Provide the [X, Y] coordinate of the cell's center where the given text is located.  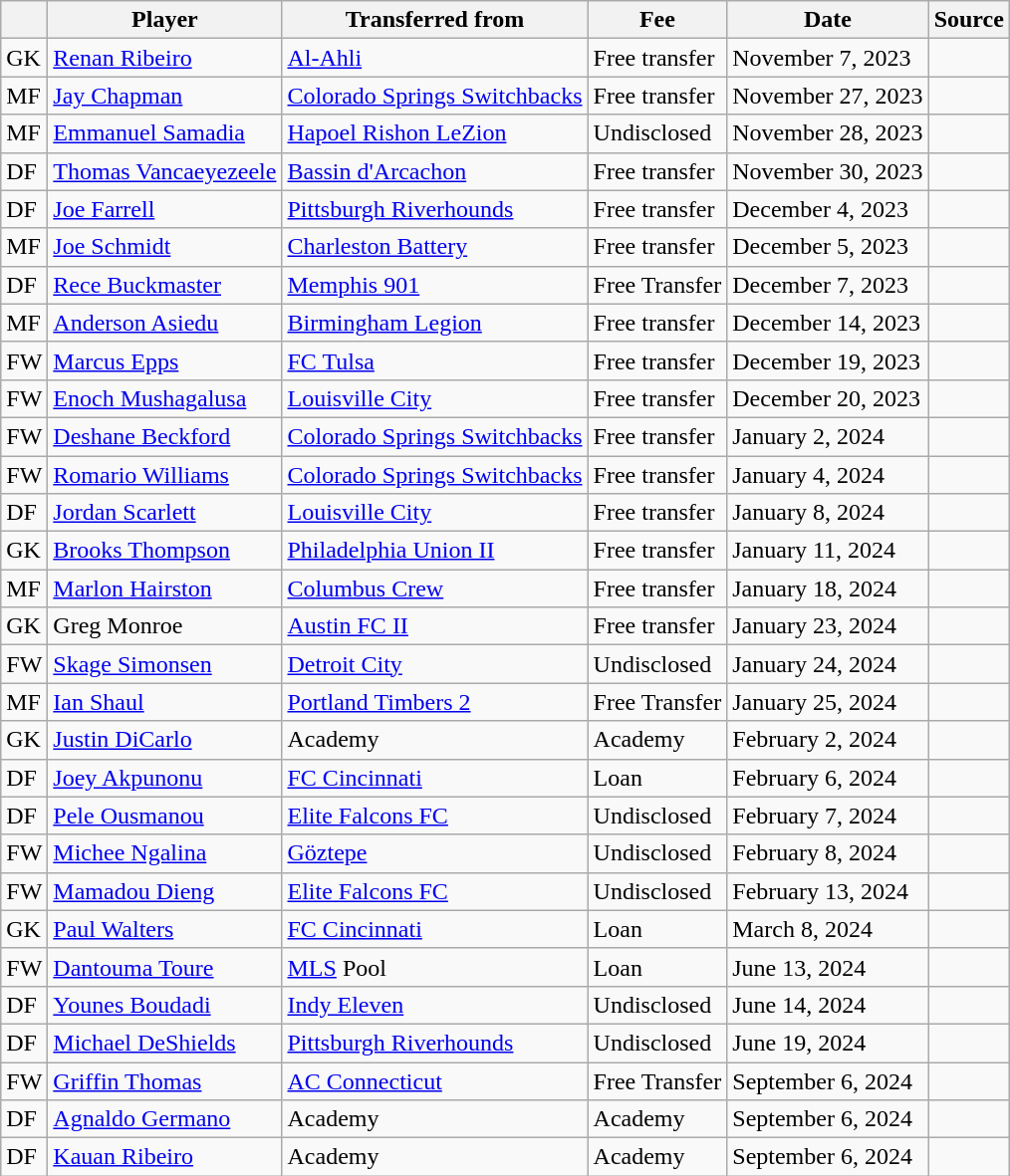
Skage Simonsen [165, 664]
November 27, 2023 [828, 96]
February 7, 2024 [828, 816]
Emmanuel Samadia [165, 133]
MLS Pool [434, 967]
Dantouma Toure [165, 967]
December 14, 2023 [828, 323]
Enoch Mushagalusa [165, 398]
Columbus Crew [434, 588]
Portland Timbers 2 [434, 702]
February 6, 2024 [828, 778]
February 13, 2024 [828, 891]
Hapoel Rishon LeZion [434, 133]
Charleston Battery [434, 247]
June 19, 2024 [828, 1043]
Date [828, 20]
December 20, 2023 [828, 398]
Transferred from [434, 20]
Paul Walters [165, 929]
Renan Ribeiro [165, 58]
Player [165, 20]
Fee [657, 20]
January 23, 2024 [828, 626]
Ian Shaul [165, 702]
November 30, 2023 [828, 171]
Greg Monroe [165, 626]
February 8, 2024 [828, 853]
Romario Williams [165, 475]
January 8, 2024 [828, 513]
February 2, 2024 [828, 740]
Mamadou Dieng [165, 891]
Marlon Hairston [165, 588]
November 28, 2023 [828, 133]
Deshane Beckford [165, 436]
December 5, 2023 [828, 247]
Pele Ousmanou [165, 816]
June 13, 2024 [828, 967]
January 18, 2024 [828, 588]
Younes Boudadi [165, 1005]
Source [968, 20]
Bassin d'Arcachon [434, 171]
January 11, 2024 [828, 551]
Joey Akpunonu [165, 778]
Thomas Vancaeyezeele [165, 171]
Joe Schmidt [165, 247]
Philadelphia Union II [434, 551]
Anderson Asiedu [165, 323]
December 7, 2023 [828, 285]
Detroit City [434, 664]
AC Connecticut [434, 1080]
Jay Chapman [165, 96]
December 4, 2023 [828, 209]
Michael DeShields [165, 1043]
Agnaldo Germano [165, 1119]
January 2, 2024 [828, 436]
Kauan Ribeiro [165, 1157]
November 7, 2023 [828, 58]
Michee Ngalina [165, 853]
March 8, 2024 [828, 929]
Indy Eleven [434, 1005]
Rece Buckmaster [165, 285]
Al-Ahli [434, 58]
December 19, 2023 [828, 360]
January 25, 2024 [828, 702]
Austin FC II [434, 626]
Marcus Epps [165, 360]
Göztepe [434, 853]
FC Tulsa [434, 360]
Griffin Thomas [165, 1080]
Brooks Thompson [165, 551]
Joe Farrell [165, 209]
January 24, 2024 [828, 664]
Memphis 901 [434, 285]
January 4, 2024 [828, 475]
Justin DiCarlo [165, 740]
Birmingham Legion [434, 323]
Jordan Scarlett [165, 513]
June 14, 2024 [828, 1005]
